Detect which cell encompasses the target text, then output its [X, Y] center coordinate. 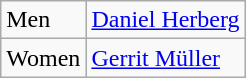
Daniel Herberg [166, 20]
Women [44, 58]
Gerrit Müller [166, 58]
Men [44, 20]
